Extract the [X, Y] coordinate from the center of the cell holding the provided text.  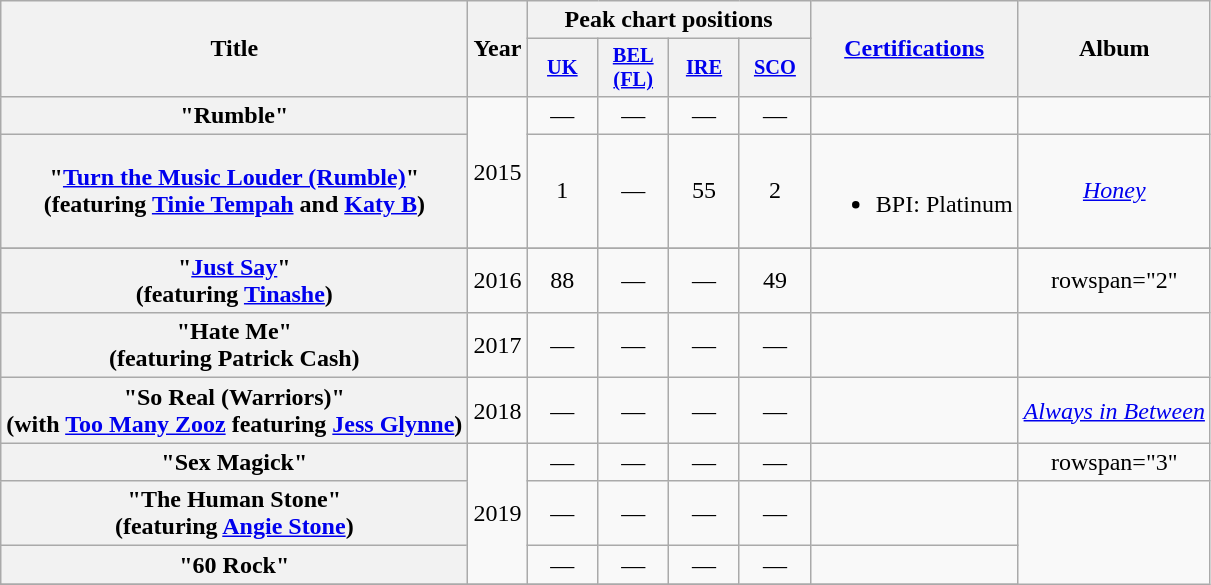
"Just Say"(featuring Tinashe) [234, 280]
"Turn the Music Louder (Rumble)"(featuring Tinie Tempah and Katy B) [234, 192]
88 [562, 280]
"Rumble" [234, 115]
Always in Between [1114, 410]
Title [234, 49]
SCO [774, 68]
"60 Rock" [234, 565]
IRE [704, 68]
2018 [498, 410]
2 [774, 192]
1 [562, 192]
BPI: Platinum [914, 192]
"So Real (Warriors)"(with Too Many Zooz featuring Jess Glynne) [234, 410]
2019 [498, 514]
UK [562, 68]
"Sex Magick" [234, 462]
Year [498, 49]
Peak chart positions [668, 20]
"Hate Me"(featuring Patrick Cash) [234, 346]
"The Human Stone"(featuring Angie Stone) [234, 514]
Album [1114, 49]
Certifications [914, 49]
55 [704, 192]
2015 [498, 172]
2017 [498, 346]
BEL(FL) [634, 68]
49 [774, 280]
2016 [498, 280]
rowspan="2" [1114, 280]
Honey [1114, 192]
rowspan="3" [1114, 462]
